Return [X, Y] of the center of cell containing provided text 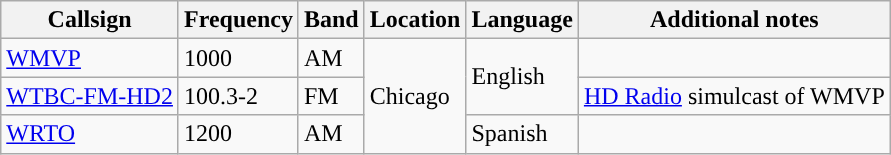
1000 [238, 58]
WMVP [90, 58]
Callsign [90, 20]
1200 [238, 134]
WTBC-FM-HD2 [90, 96]
Chicago [415, 96]
Additional notes [734, 20]
Language [522, 20]
English [522, 77]
WRTO [90, 134]
FM [331, 96]
Frequency [238, 20]
Spanish [522, 134]
Band [331, 20]
HD Radio simulcast of WMVP [734, 96]
100.3-2 [238, 96]
Location [415, 20]
